For the text-containing cell, return its midpoint in (x, y) coordinate format. 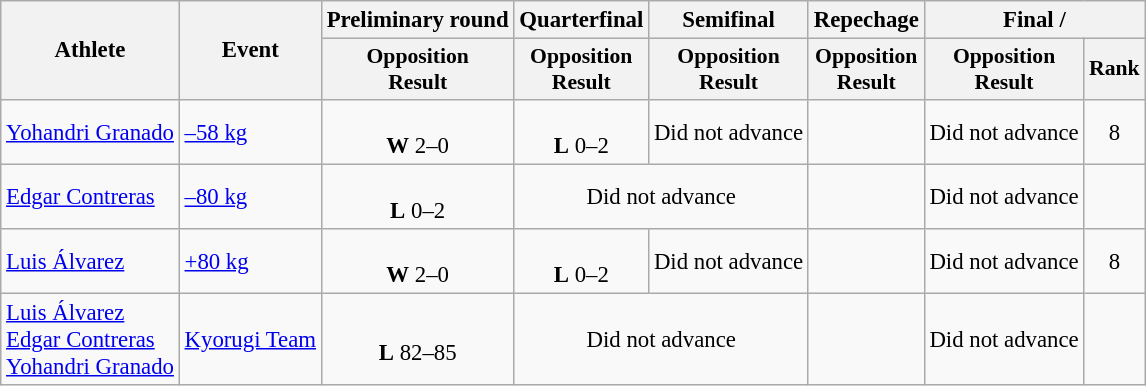
Preliminary round (418, 20)
Yohandri Granado (90, 132)
+80 kg (250, 262)
Final / (1034, 20)
L 82–85 (418, 339)
Semifinal (729, 20)
Athlete (90, 50)
Luis ÁlvarezEdgar ContrerasYohandri Granado (90, 339)
Luis Álvarez (90, 262)
Quarterfinal (582, 20)
Rank (1114, 70)
–80 kg (250, 196)
Edgar Contreras (90, 196)
Kyorugi Team (250, 339)
Repechage (866, 20)
–58 kg (250, 132)
Event (250, 50)
